Scan for the cell matching the given text and deliver its (x, y) coordinate at center. 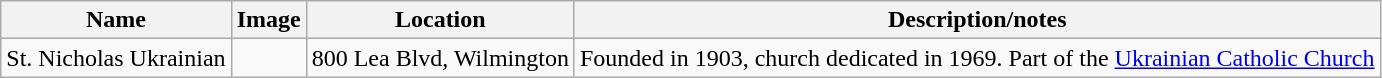
Description/notes (977, 20)
800 Lea Blvd, Wilmington (440, 58)
St. Nicholas Ukrainian (116, 58)
Founded in 1903, church dedicated in 1969. Part of the Ukrainian Catholic Church (977, 58)
Image (268, 20)
Location (440, 20)
Name (116, 20)
